Find where the given text appears and provide that cell's center as [X, Y] coordinate. 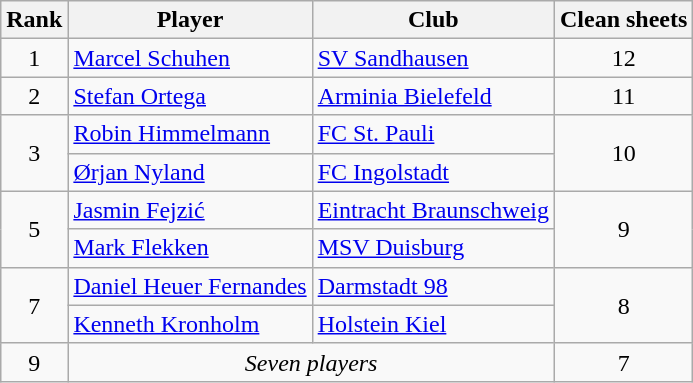
Daniel Heuer Fernandes [190, 286]
Robin Himmelmann [190, 134]
Arminia Bielefeld [433, 96]
Seven players [312, 362]
11 [623, 96]
2 [34, 96]
Club [433, 20]
1 [34, 58]
FC St. Pauli [433, 134]
SV Sandhausen [433, 58]
Player [190, 20]
Stefan Ortega [190, 96]
Mark Flekken [190, 248]
FC Ingolstadt [433, 172]
Ørjan Nyland [190, 172]
Eintracht Braunschweig [433, 210]
Marcel Schuhen [190, 58]
8 [623, 305]
Rank [34, 20]
10 [623, 153]
Clean sheets [623, 20]
Kenneth Kronholm [190, 324]
12 [623, 58]
5 [34, 229]
3 [34, 153]
Holstein Kiel [433, 324]
MSV Duisburg [433, 248]
Jasmin Fejzić [190, 210]
Darmstadt 98 [433, 286]
